Search for the cell housing the specified text and yield its [X, Y] center coordinate. 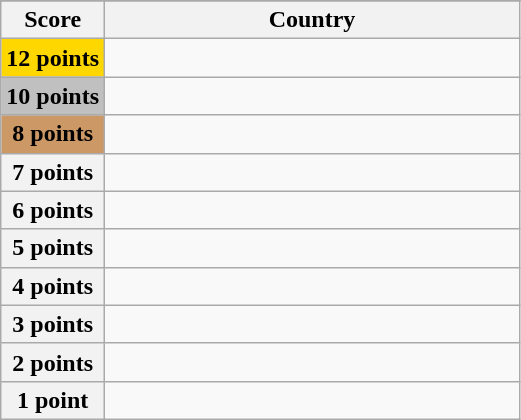
1 point [53, 400]
6 points [53, 210]
4 points [53, 286]
3 points [53, 324]
Score [53, 20]
Country [312, 20]
12 points [53, 58]
10 points [53, 96]
7 points [53, 172]
2 points [53, 362]
5 points [53, 248]
8 points [53, 134]
